Pinpoint the cell where the given text exists, returning its (X, Y) midpoint coordinate. 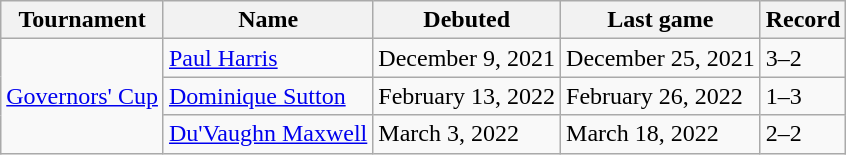
Dominique Sutton (268, 96)
2–2 (803, 134)
February 26, 2022 (661, 96)
1–3 (803, 96)
Name (268, 20)
March 18, 2022 (661, 134)
February 13, 2022 (467, 96)
Governors' Cup (82, 96)
December 25, 2021 (661, 58)
December 9, 2021 (467, 58)
Tournament (82, 20)
Last game (661, 20)
Du'Vaughn Maxwell (268, 134)
March 3, 2022 (467, 134)
Paul Harris (268, 58)
Debuted (467, 20)
3–2 (803, 58)
Record (803, 20)
